Locate the cell with the specified text and output its (x, y) center coordinate. 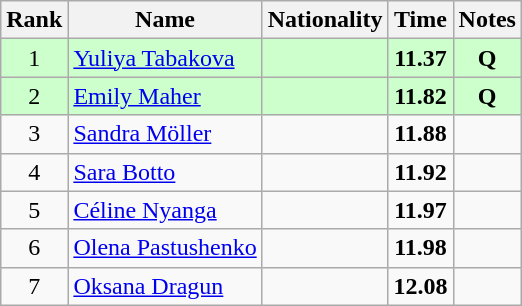
3 (34, 134)
5 (34, 210)
11.88 (420, 134)
11.98 (420, 248)
Time (420, 20)
1 (34, 58)
Notes (487, 20)
Sara Botto (165, 172)
11.37 (420, 58)
Yuliya Tabakova (165, 58)
Emily Maher (165, 96)
Rank (34, 20)
11.82 (420, 96)
4 (34, 172)
12.08 (420, 286)
2 (34, 96)
Nationality (325, 20)
Name (165, 20)
Sandra Möller (165, 134)
11.92 (420, 172)
Olena Pastushenko (165, 248)
7 (34, 286)
6 (34, 248)
Oksana Dragun (165, 286)
Céline Nyanga (165, 210)
11.97 (420, 210)
